Scan for the cell matching the given text and deliver its [X, Y] coordinate at center. 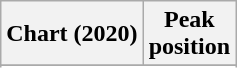
Chart (2020) [72, 34]
Peakposition [189, 34]
